Provide the (X, Y) coordinate of the cell's center where the given text is located.  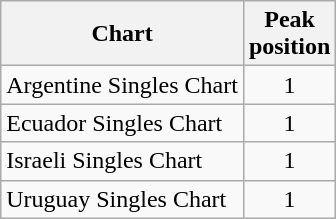
Peakposition (289, 34)
Ecuador Singles Chart (122, 123)
Chart (122, 34)
Uruguay Singles Chart (122, 199)
Israeli Singles Chart (122, 161)
Argentine Singles Chart (122, 85)
